For the text-containing cell, return its midpoint in [X, Y] coordinate format. 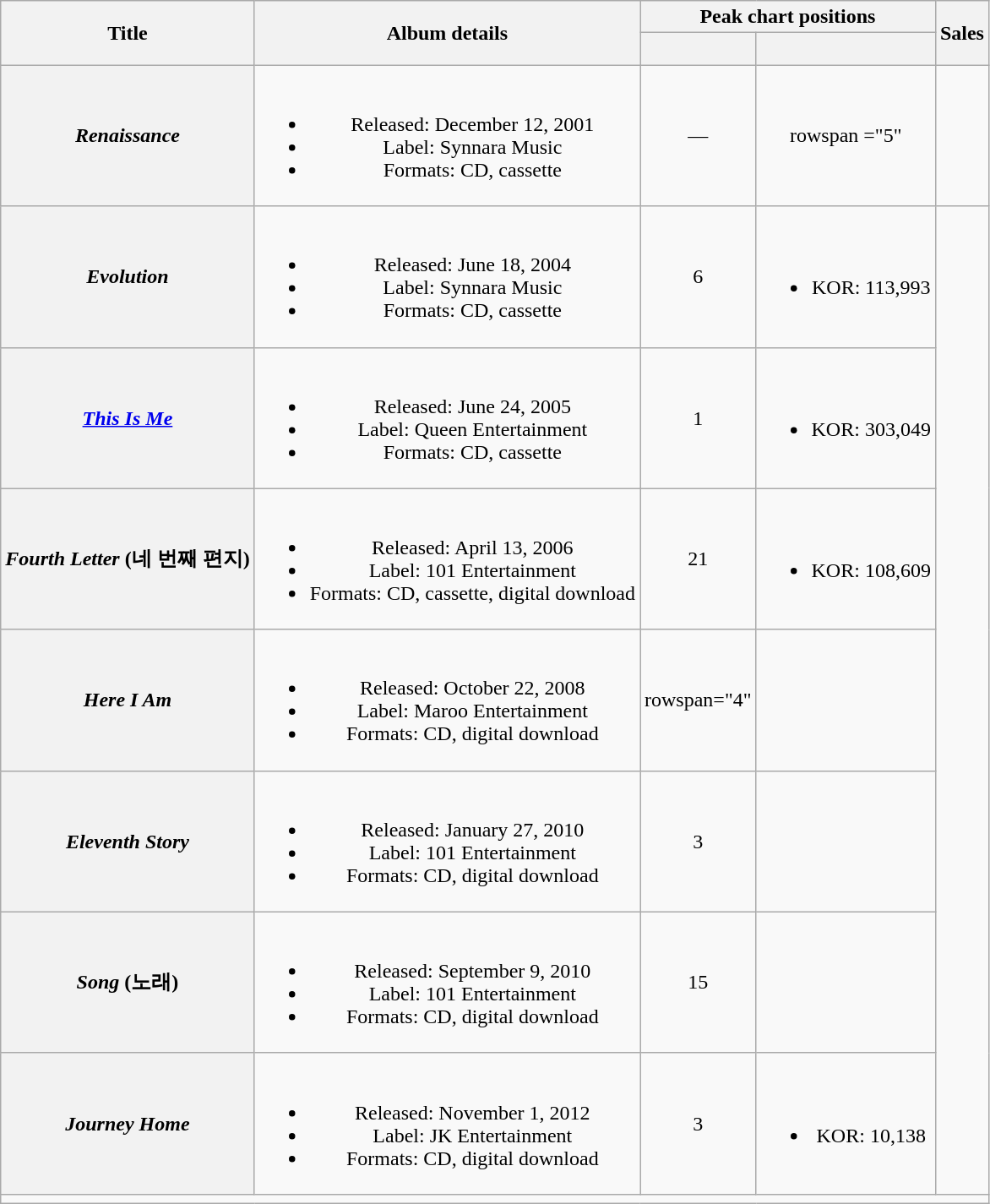
Released: December 12, 2001Label: Synnara MusicFormats: CD, cassette [447, 135]
Released: September 9, 2010Label: 101 EntertainmentFormats: CD, digital download [447, 982]
rowspan ="5" [846, 135]
This Is Me [128, 417]
Released: October 22, 2008Label: Maroo EntertainmentFormats: CD, digital download [447, 700]
15 [699, 982]
Released: June 18, 2004Label: Synnara MusicFormats: CD, cassette [447, 277]
Here I Am [128, 700]
1 [699, 417]
KOR: 303,049 [846, 417]
KOR: 10,138 [846, 1124]
Eleventh Story [128, 842]
Sales [961, 33]
21 [699, 559]
6 [699, 277]
Title [128, 33]
KOR: 108,609 [846, 559]
Released: November 1, 2012Label: JK EntertainmentFormats: CD, digital download [447, 1124]
rowspan="4" [699, 700]
Song (노래) [128, 982]
Released: April 13, 2006Label: 101 EntertainmentFormats: CD, cassette, digital download [447, 559]
KOR: 113,993 [846, 277]
Released: January 27, 2010Label: 101 EntertainmentFormats: CD, digital download [447, 842]
Evolution [128, 277]
Journey Home [128, 1124]
Peak chart positions [788, 17]
Fourth Letter (네 번째 편지) [128, 559]
Renaissance [128, 135]
Released: June 24, 2005Label: Queen EntertainmentFormats: CD, cassette [447, 417]
— [699, 135]
Album details [447, 33]
